Return the (x, y) coordinate for the center point of the cell that contains the specified text.  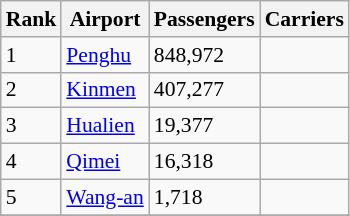
848,972 (204, 55)
1,718 (204, 197)
3 (32, 126)
Qimei (105, 162)
16,318 (204, 162)
2 (32, 90)
Carriers (304, 19)
407,277 (204, 90)
19,377 (204, 126)
Hualien (105, 126)
Passengers (204, 19)
Wang-an (105, 197)
4 (32, 162)
Kinmen (105, 90)
Airport (105, 19)
Penghu (105, 55)
1 (32, 55)
5 (32, 197)
Rank (32, 19)
